Locate the cell with the specified text and output its [x, y] center coordinate. 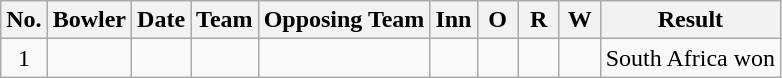
O [498, 20]
Bowler [89, 20]
Opposing Team [344, 20]
W [580, 20]
Result [690, 20]
1 [24, 58]
R [538, 20]
Date [162, 20]
South Africa won [690, 58]
No. [24, 20]
Team [225, 20]
Inn [454, 20]
